Provide the (x, y) coordinate of the cell's center where the given text is located.  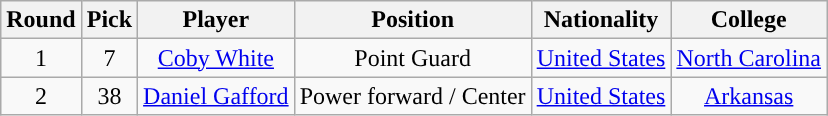
College (749, 20)
Position (412, 20)
North Carolina (749, 58)
Round (41, 20)
Daniel Gafford (216, 96)
2 (41, 96)
Pick (109, 20)
1 (41, 58)
38 (109, 96)
Power forward / Center (412, 96)
Nationality (601, 20)
Point Guard (412, 58)
Coby White (216, 58)
Arkansas (749, 96)
7 (109, 58)
Player (216, 20)
